For the text-containing cell, return its midpoint in [x, y] coordinate format. 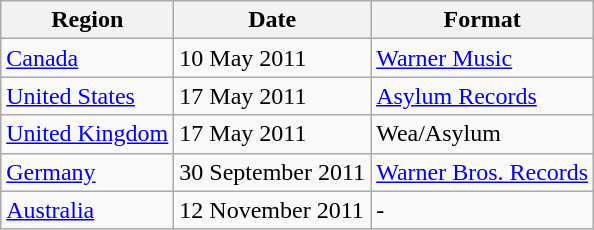
12 November 2011 [272, 210]
30 September 2011 [272, 172]
10 May 2011 [272, 58]
Warner Music [482, 58]
United Kingdom [88, 134]
United States [88, 96]
Canada [88, 58]
Asylum Records [482, 96]
- [482, 210]
Germany [88, 172]
Date [272, 20]
Australia [88, 210]
Warner Bros. Records [482, 172]
Format [482, 20]
Region [88, 20]
Wea/Asylum [482, 134]
